For the text-containing cell, return its midpoint in [X, Y] coordinate format. 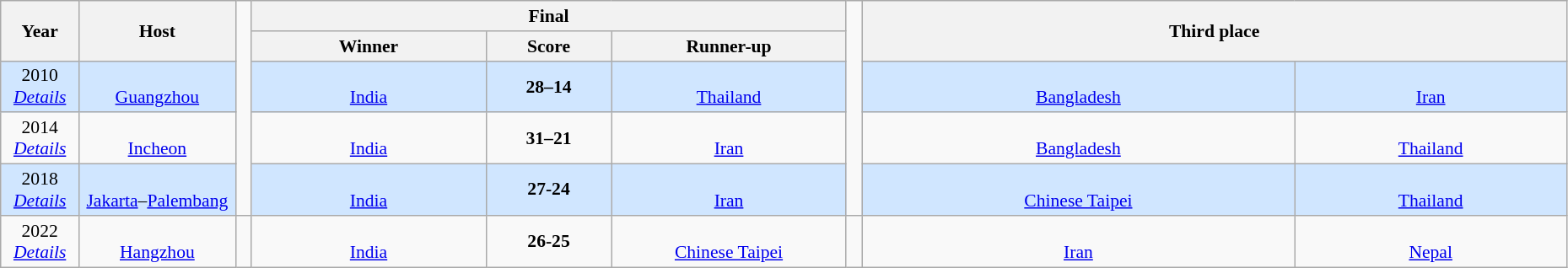
31–21 [548, 138]
28–14 [548, 86]
2010Details [40, 86]
Guangzhou [158, 86]
2022Details [40, 241]
Runner-up [729, 46]
Incheon [158, 138]
Nepal [1431, 241]
Hangzhou [158, 241]
Score [548, 46]
27-24 [548, 190]
Jakarta–Palembang [158, 190]
Host [158, 30]
Final [548, 16]
Third place [1215, 30]
2018Details [40, 190]
26-25 [548, 241]
2014Details [40, 138]
Year [40, 30]
Winner [369, 46]
